Locate the cell with the specified text and output its [X, Y] center coordinate. 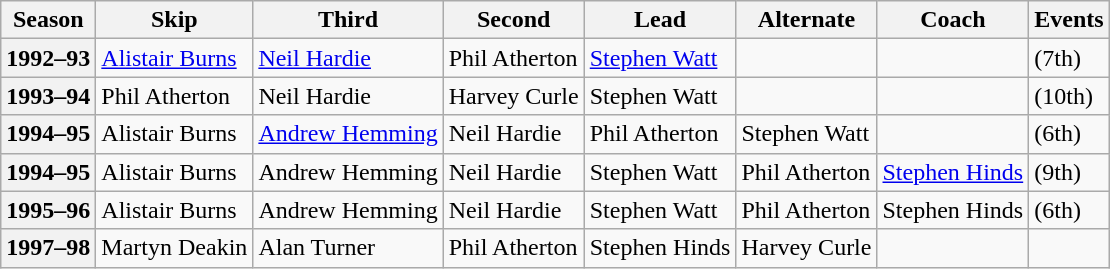
Martyn Deakin [174, 248]
Alan Turner [348, 248]
Second [514, 20]
Events [1069, 20]
Lead [660, 20]
(7th) [1069, 58]
1993–94 [48, 96]
1995–96 [48, 210]
(10th) [1069, 96]
1997–98 [48, 248]
Coach [953, 20]
1992–93 [48, 58]
Season [48, 20]
(9th) [1069, 172]
Skip [174, 20]
Third [348, 20]
Alternate [806, 20]
